Identify which cell holds the provided text, then report its (X, Y) central coordinate. 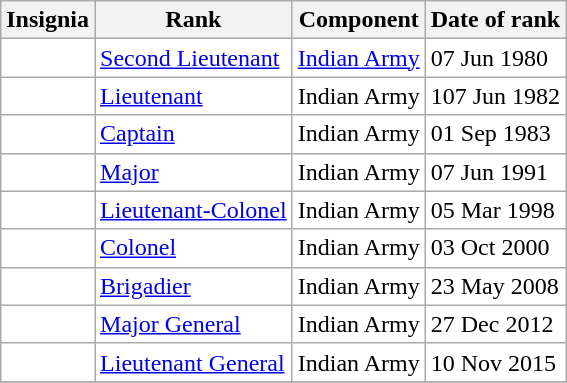
07 Jun 1980 (495, 58)
Lieutenant-Colonel (194, 210)
107 Jun 1982 (495, 96)
03 Oct 2000 (495, 248)
Major General (194, 324)
Rank (194, 20)
Captain (194, 134)
Second Lieutenant (194, 58)
Insignia (48, 20)
Component (358, 20)
27 Dec 2012 (495, 324)
07 Jun 1991 (495, 172)
Lieutenant (194, 96)
10 Nov 2015 (495, 362)
01 Sep 1983 (495, 134)
05 Mar 1998 (495, 210)
Lieutenant General (194, 362)
Major (194, 172)
Date of rank (495, 20)
Colonel (194, 248)
Brigadier (194, 286)
23 May 2008 (495, 286)
